Provide the (x, y) coordinate of the cell's center where the given text is located.  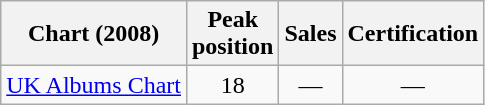
UK Albums Chart (94, 85)
Chart (2008) (94, 34)
Sales (310, 34)
Certification (413, 34)
18 (232, 85)
Peakposition (232, 34)
